Provide the (X, Y) coordinate of the cell's center where the given text is located.  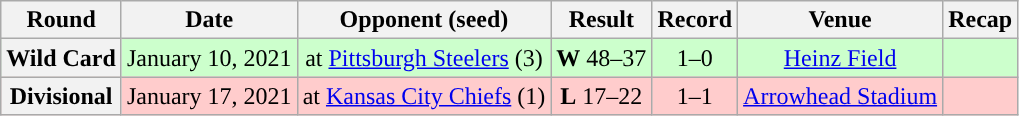
Date (209, 20)
1–0 (695, 58)
L 17–22 (602, 96)
Round (62, 20)
Result (602, 20)
January 17, 2021 (209, 96)
Recap (980, 20)
January 10, 2021 (209, 58)
at Kansas City Chiefs (1) (424, 96)
Record (695, 20)
at Pittsburgh Steelers (3) (424, 58)
Divisional (62, 96)
1–1 (695, 96)
Venue (840, 20)
Wild Card (62, 58)
Arrowhead Stadium (840, 96)
Heinz Field (840, 58)
Opponent (seed) (424, 20)
W 48–37 (602, 58)
